Find where the given text appears and provide that cell's center as (X, Y) coordinate. 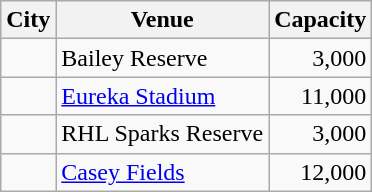
Capacity (320, 20)
Eureka Stadium (162, 96)
12,000 (320, 172)
RHL Sparks Reserve (162, 134)
11,000 (320, 96)
Casey Fields (162, 172)
Venue (162, 20)
Bailey Reserve (162, 58)
City (28, 20)
